Identify which cell holds the provided text, then report its (X, Y) central coordinate. 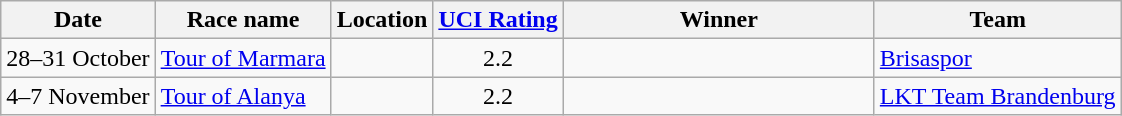
Tour of Alanya (243, 96)
Location (382, 20)
Tour of Marmara (243, 58)
Team (998, 20)
Winner (718, 20)
LKT Team Brandenburg (998, 96)
4–7 November (78, 96)
UCI Rating (498, 20)
Brisaspor (998, 58)
Race name (243, 20)
Date (78, 20)
28–31 October (78, 58)
